Extract the [X, Y] coordinate from the center of the cell holding the provided text.  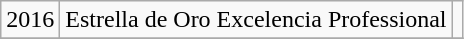
Estrella de Oro Excelencia Professional [256, 20]
2016 [30, 20]
